Locate the cell with the specified text and output its [x, y] center coordinate. 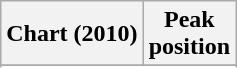
Chart (2010) [72, 34]
Peakposition [189, 34]
